Detect which cell encompasses the target text, then output its [x, y] center coordinate. 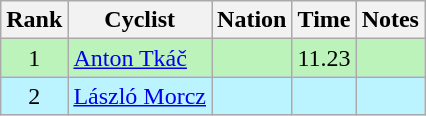
11.23 [324, 58]
Notes [390, 20]
Nation [252, 20]
László Morcz [140, 96]
Cyclist [140, 20]
Rank [34, 20]
2 [34, 96]
Anton Tkáč [140, 58]
1 [34, 58]
Time [324, 20]
